Identify which cell holds the provided text, then report its [X, Y] central coordinate. 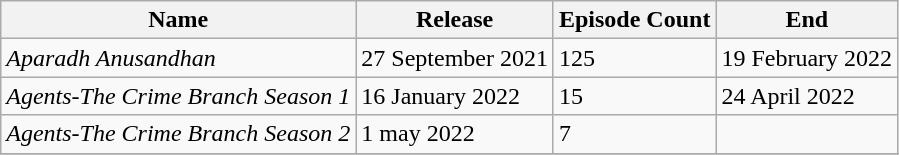
1 may 2022 [455, 134]
24 April 2022 [807, 96]
16 January 2022 [455, 96]
19 February 2022 [807, 58]
Aparadh Anusandhan [178, 58]
Episode Count [634, 20]
7 [634, 134]
Agents-The Crime Branch Season 1 [178, 96]
27 September 2021 [455, 58]
Name [178, 20]
End [807, 20]
15 [634, 96]
125 [634, 58]
Release [455, 20]
Agents-The Crime Branch Season 2 [178, 134]
